Scan for the cell matching the given text and deliver its [x, y] coordinate at center. 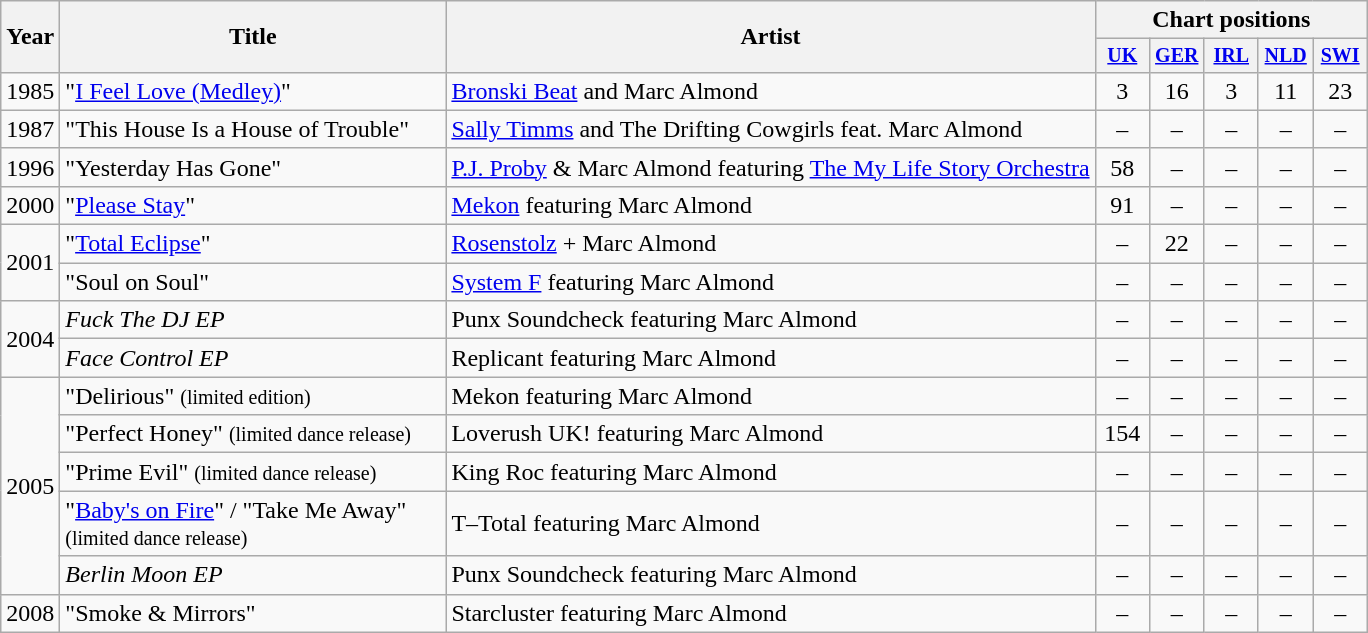
"This House Is a House of Trouble" [253, 129]
2000 [30, 205]
1985 [30, 91]
"Perfect Honey" (limited dance release) [253, 434]
GER [1177, 56]
Replicant featuring Marc Almond [770, 358]
T–Total featuring Marc Almond [770, 524]
Fuck The DJ EP [253, 320]
SWI [1340, 56]
UK [1122, 56]
"Yesterday Has Gone" [253, 167]
91 [1122, 205]
"Soul on Soul" [253, 282]
22 [1177, 244]
"I Feel Love (Medley)" [253, 91]
Loverush UK! featuring Marc Almond [770, 434]
IRL [1231, 56]
58 [1122, 167]
Year [30, 37]
Rosenstolz + Marc Almond [770, 244]
1996 [30, 167]
2008 [30, 613]
"Delirious" (limited edition) [253, 396]
"Baby's on Fire" / "Take Me Away" (limited dance release) [253, 524]
System F featuring Marc Almond [770, 282]
2001 [30, 263]
11 [1285, 91]
Starcluster featuring Marc Almond [770, 613]
Bronski Beat and Marc Almond [770, 91]
"Prime Evil" (limited dance release) [253, 472]
16 [1177, 91]
Artist [770, 37]
1987 [30, 129]
Chart positions [1231, 20]
Face Control EP [253, 358]
2004 [30, 339]
2005 [30, 486]
Berlin Moon EP [253, 575]
P.J. Proby & Marc Almond featuring The My Life Story Orchestra [770, 167]
154 [1122, 434]
"Total Eclipse" [253, 244]
"Please Stay" [253, 205]
King Roc featuring Marc Almond [770, 472]
Sally Timms and The Drifting Cowgirls feat. Marc Almond [770, 129]
Title [253, 37]
23 [1340, 91]
NLD [1285, 56]
"Smoke & Mirrors" [253, 613]
